Extract the (X, Y) coordinate from the center of the cell holding the provided text.  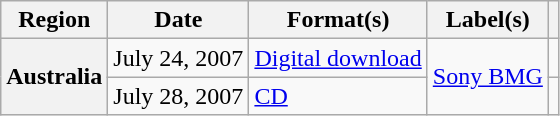
July 24, 2007 (178, 58)
Region (54, 20)
CD (338, 96)
Digital download (338, 58)
Sony BMG (488, 77)
Date (178, 20)
Australia (54, 77)
Format(s) (338, 20)
July 28, 2007 (178, 96)
Label(s) (488, 20)
